Provide the (x, y) coordinate of the cell's center where the given text is located.  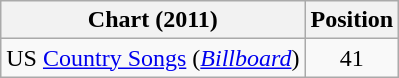
US Country Songs (Billboard) (153, 58)
41 (352, 58)
Position (352, 20)
Chart (2011) (153, 20)
